Pinpoint the cell where the given text exists, returning its [x, y] midpoint coordinate. 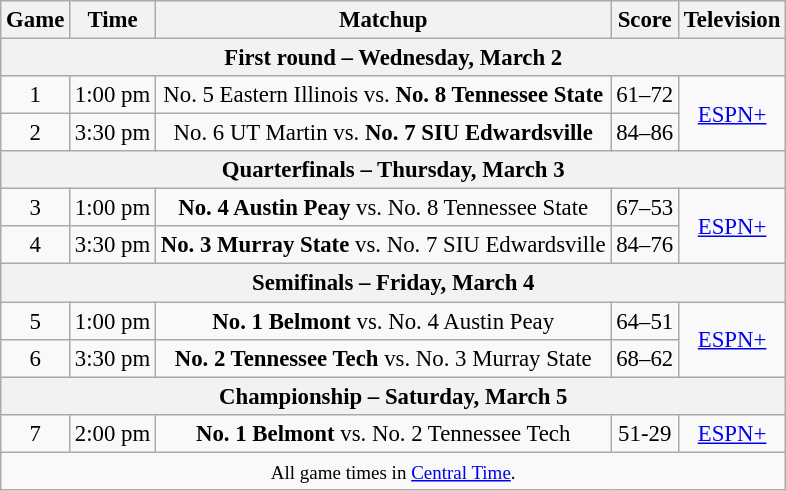
5 [36, 321]
No. 1 Belmont vs. No. 2 Tennessee Tech [382, 433]
Game [36, 20]
4 [36, 245]
67–53 [645, 208]
84–76 [645, 245]
No. 4 Austin Peay vs. No. 8 Tennessee State [382, 208]
Championship – Saturday, March 5 [394, 396]
No. 3 Murray State vs. No. 7 SIU Edwardsville [382, 245]
All game times in Central Time. [394, 471]
No. 2 Tennessee Tech vs. No. 3 Murray State [382, 358]
No. 5 Eastern Illinois vs. No. 8 Tennessee State [382, 95]
1 [36, 95]
No. 6 UT Martin vs. No. 7 SIU Edwardsville [382, 133]
Semifinals – Friday, March 4 [394, 283]
51-29 [645, 433]
84–86 [645, 133]
No. 1 Belmont vs. No. 4 Austin Peay [382, 321]
68–62 [645, 358]
3 [36, 208]
7 [36, 433]
2 [36, 133]
Quarterfinals – Thursday, March 3 [394, 170]
6 [36, 358]
First round – Wednesday, March 2 [394, 58]
Time [113, 20]
2:00 pm [113, 433]
Matchup [382, 20]
Television [732, 20]
64–51 [645, 321]
61–72 [645, 95]
Score [645, 20]
